For the text-containing cell, return its midpoint in (X, Y) coordinate format. 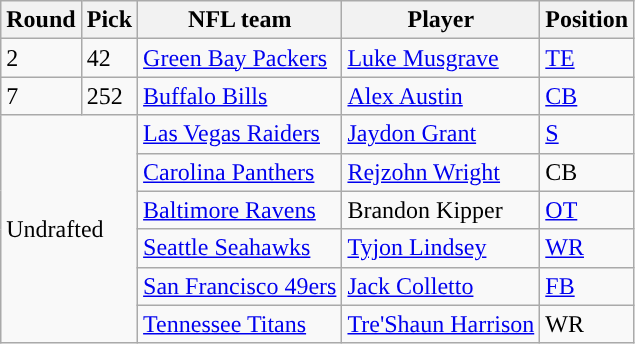
Pick (109, 20)
Alex Austin (441, 96)
Round (41, 20)
Tre'Shaun Harrison (441, 324)
Luke Musgrave (441, 58)
2 (41, 58)
Jack Colletto (441, 286)
Brandon Kipper (441, 210)
Tennessee Titans (240, 324)
7 (41, 96)
FB (587, 286)
OT (587, 210)
Tyjon Lindsey (441, 248)
Undrafted (70, 229)
NFL team (240, 20)
Seattle Seahawks (240, 248)
San Francisco 49ers (240, 286)
Green Bay Packers (240, 58)
Buffalo Bills (240, 96)
TE (587, 58)
252 (109, 96)
Baltimore Ravens (240, 210)
S (587, 134)
Las Vegas Raiders (240, 134)
Carolina Panthers (240, 172)
Jaydon Grant (441, 134)
42 (109, 58)
Position (587, 20)
Rejzohn Wright (441, 172)
Player (441, 20)
